Pinpoint the cell where the given text exists, returning its (X, Y) midpoint coordinate. 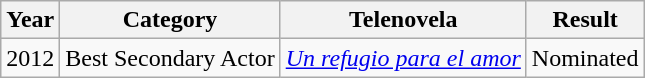
Year (30, 20)
Telenovela (403, 20)
Nominated (585, 58)
2012 (30, 58)
Category (170, 20)
Un refugio para el amor (403, 58)
Result (585, 20)
Best Secondary Actor (170, 58)
